Scan for the cell matching the given text and deliver its (x, y) coordinate at center. 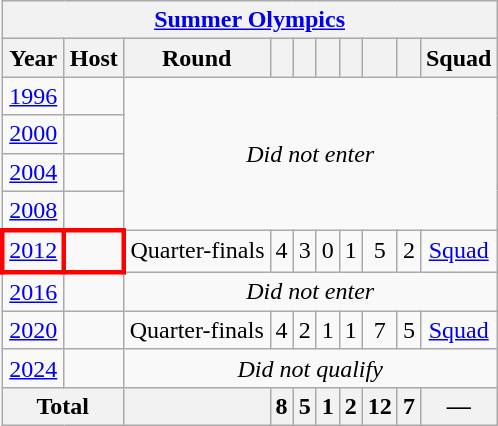
2012 (33, 252)
Total (62, 406)
Summer Olympics (250, 20)
0 (328, 252)
2004 (33, 172)
2024 (33, 368)
3 (304, 252)
— (458, 406)
Host (94, 58)
12 (380, 406)
Did not qualify (310, 368)
2016 (33, 292)
2000 (33, 134)
8 (282, 406)
2020 (33, 330)
Year (33, 58)
2008 (33, 211)
1996 (33, 96)
Round (196, 58)
